Search for the cell housing the specified text and yield its [X, Y] center coordinate. 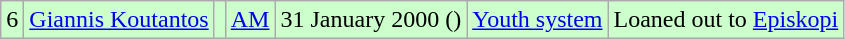
Youth system [538, 20]
31 January 2000 () [371, 20]
AM [250, 20]
Giannis Koutantos [119, 20]
6 [12, 20]
Loaned out to Episkopi [726, 20]
